Determine the (X, Y) coordinate at the center of the cell enclosing the given text.  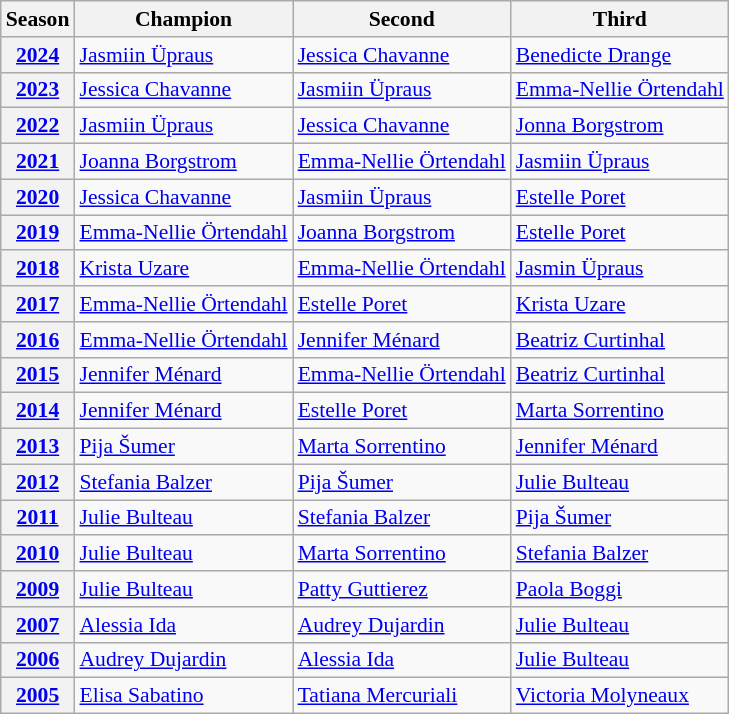
Tatiana Mercuriali (402, 696)
2013 (38, 447)
2016 (38, 340)
Season (38, 19)
Third (620, 19)
Elisa Sabatino (183, 696)
2019 (38, 233)
2009 (38, 589)
2024 (38, 55)
2010 (38, 554)
Paola Boggi (620, 589)
2015 (38, 375)
Second (402, 19)
2005 (38, 696)
2023 (38, 90)
2021 (38, 162)
2011 (38, 518)
2017 (38, 304)
Jonna Borgstrom (620, 126)
2018 (38, 269)
2012 (38, 482)
2006 (38, 660)
Patty Guttierez (402, 589)
Jasmin Üpraus (620, 269)
2014 (38, 411)
Champion (183, 19)
Benedicte Drange (620, 55)
2007 (38, 625)
2020 (38, 197)
2022 (38, 126)
Victoria Molyneaux (620, 696)
